Provide the [X, Y] coordinate of the cell's center where the given text is located.  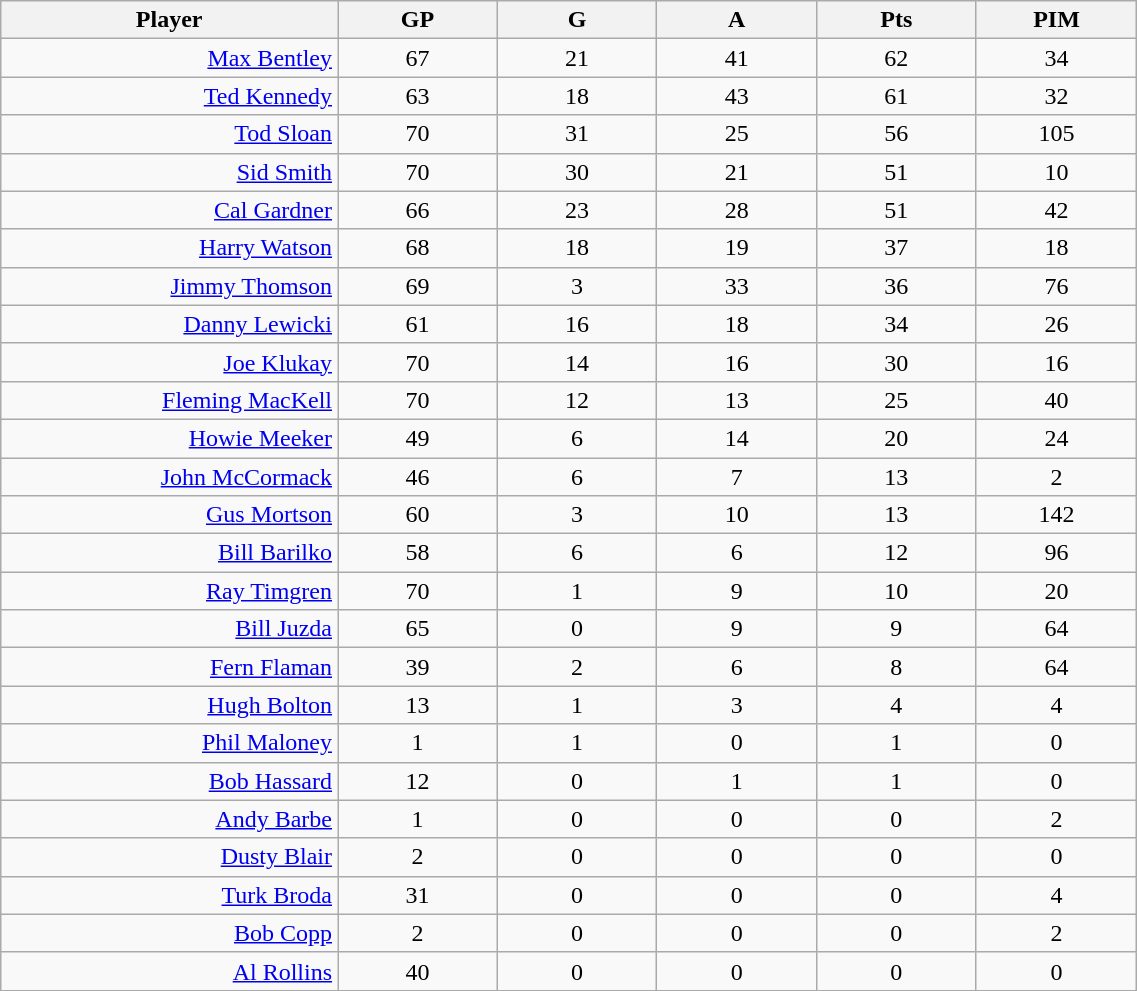
142 [1056, 515]
Player [170, 20]
Bob Hassard [170, 781]
60 [418, 515]
PIM [1056, 20]
Danny Lewicki [170, 324]
Ray Timgren [170, 591]
42 [1056, 210]
G [577, 20]
Bill Juzda [170, 629]
49 [418, 438]
33 [737, 286]
A [737, 20]
105 [1056, 134]
Tod Sloan [170, 134]
67 [418, 58]
24 [1056, 438]
Bob Copp [170, 933]
Gus Mortson [170, 515]
68 [418, 248]
43 [737, 96]
7 [737, 477]
Phil Maloney [170, 743]
Sid Smith [170, 172]
32 [1056, 96]
46 [418, 477]
69 [418, 286]
Jimmy Thomson [170, 286]
Harry Watson [170, 248]
John McCormack [170, 477]
23 [577, 210]
Joe Klukay [170, 362]
Bill Barilko [170, 553]
Al Rollins [170, 971]
39 [418, 667]
28 [737, 210]
65 [418, 629]
Ted Kennedy [170, 96]
58 [418, 553]
Cal Gardner [170, 210]
GP [418, 20]
Max Bentley [170, 58]
56 [897, 134]
63 [418, 96]
Fern Flaman [170, 667]
41 [737, 58]
26 [1056, 324]
Turk Broda [170, 895]
96 [1056, 553]
Pts [897, 20]
19 [737, 248]
Fleming MacKell [170, 400]
8 [897, 667]
37 [897, 248]
62 [897, 58]
Andy Barbe [170, 819]
Hugh Bolton [170, 705]
76 [1056, 286]
66 [418, 210]
36 [897, 286]
Howie Meeker [170, 438]
Dusty Blair [170, 857]
